Identify which cell holds the provided text, then report its [X, Y] central coordinate. 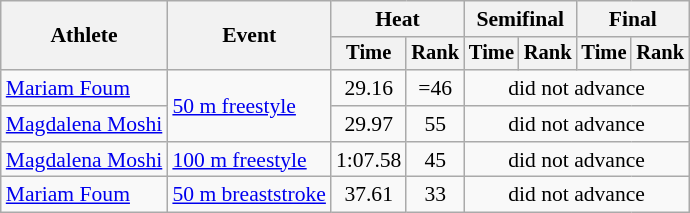
29.97 [368, 124]
1:07.58 [368, 160]
29.16 [368, 88]
Final [633, 19]
=46 [435, 88]
Event [249, 36]
Semifinal [520, 19]
50 m breaststroke [249, 195]
45 [435, 160]
55 [435, 124]
Athlete [84, 36]
50 m freestyle [249, 106]
100 m freestyle [249, 160]
33 [435, 195]
Heat [398, 19]
37.61 [368, 195]
